Capture the cell that displays the provided text and extract its [X, Y] central coordinate. 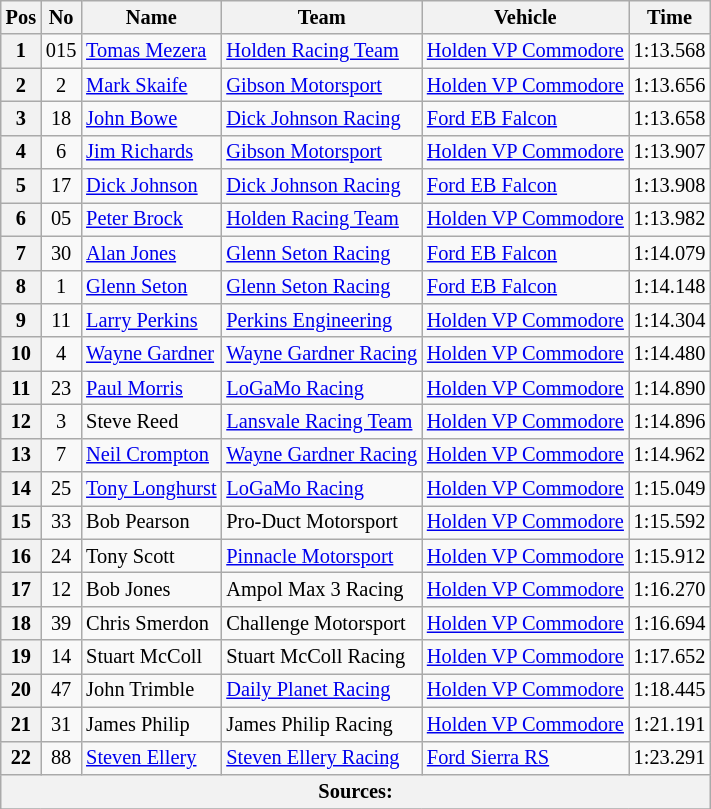
1:13.658 [670, 118]
31 [61, 724]
21 [21, 724]
Lansvale Racing Team [322, 421]
1:13.982 [670, 219]
Pinnacle Motorsport [322, 556]
Bob Pearson [151, 522]
Paul Morris [151, 388]
Tony Scott [151, 556]
1:18.445 [670, 690]
Dick Johnson [151, 186]
John Trimble [151, 690]
30 [61, 253]
1:14.896 [670, 421]
Glenn Seton [151, 287]
Daily Planet Racing [322, 690]
Steve Reed [151, 421]
1:14.304 [670, 320]
10 [21, 354]
1:13.656 [670, 85]
015 [61, 51]
Ford Sierra RS [526, 758]
88 [61, 758]
1:13.908 [670, 186]
Steven Ellery [151, 758]
1:14.079 [670, 253]
Pro-Duct Motorsport [322, 522]
Larry Perkins [151, 320]
Challenge Motorsport [322, 623]
Alan Jones [151, 253]
25 [61, 489]
John Bowe [151, 118]
15 [21, 522]
Stuart McColl [151, 657]
1:14.480 [670, 354]
Wayne Gardner [151, 354]
Jim Richards [151, 152]
Ampol Max 3 Racing [322, 589]
1:17.652 [670, 657]
Perkins Engineering [322, 320]
33 [61, 522]
James Philip Racing [322, 724]
James Philip [151, 724]
1:16.694 [670, 623]
8 [21, 287]
47 [61, 690]
1:13.907 [670, 152]
23 [61, 388]
Neil Crompton [151, 455]
9 [21, 320]
Sources: [356, 791]
5 [21, 186]
Tony Longhurst [151, 489]
Name [151, 17]
1:15.049 [670, 489]
1:21.191 [670, 724]
1:15.592 [670, 522]
Mark Skaife [151, 85]
22 [21, 758]
39 [61, 623]
1:23.291 [670, 758]
Chris Smerdon [151, 623]
1:14.962 [670, 455]
Bob Jones [151, 589]
16 [21, 556]
Tomas Mezera [151, 51]
Vehicle [526, 17]
No [61, 17]
Stuart McColl Racing [322, 657]
13 [21, 455]
1:15.912 [670, 556]
1:16.270 [670, 589]
1:13.568 [670, 51]
1:14.148 [670, 287]
Steven Ellery Racing [322, 758]
Peter Brock [151, 219]
24 [61, 556]
Time [670, 17]
05 [61, 219]
19 [21, 657]
Pos [21, 17]
1:14.890 [670, 388]
20 [21, 690]
Team [322, 17]
